Pinpoint the cell where the given text exists, returning its [X, Y] midpoint coordinate. 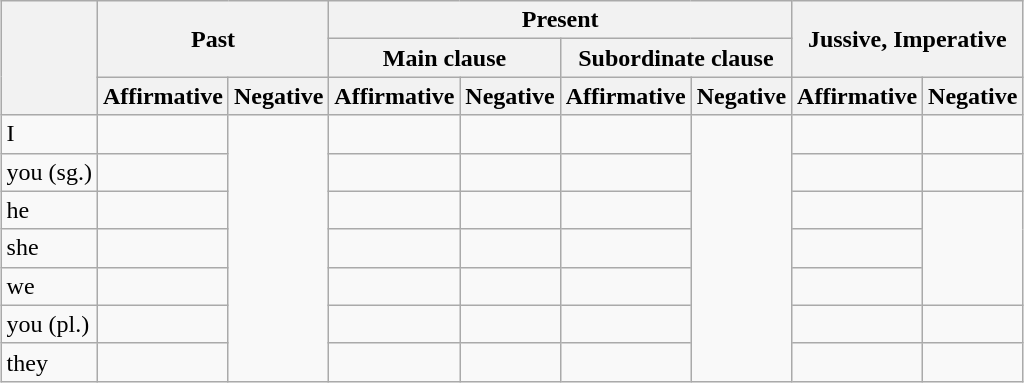
I [49, 134]
you (pl.) [49, 324]
Present [560, 20]
she [49, 248]
he [49, 210]
you (sg.) [49, 172]
Main clause [444, 58]
Jussive, Imperative [908, 39]
they [49, 362]
Subordinate clause [676, 58]
Past [212, 39]
we [49, 286]
